Find where the given text appears and provide that cell's center as [x, y] coordinate. 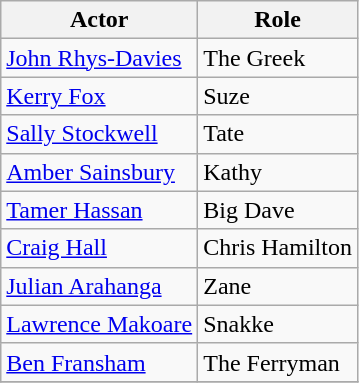
Zane [278, 286]
Craig Hall [100, 248]
Ben Fransham [100, 362]
Amber Sainsbury [100, 172]
Tamer Hassan [100, 210]
Julian Arahanga [100, 286]
Kerry Fox [100, 96]
Suze [278, 96]
Actor [100, 20]
Snakke [278, 324]
Big Dave [278, 210]
Tate [278, 134]
The Greek [278, 58]
Lawrence Makoare [100, 324]
Kathy [278, 172]
Role [278, 20]
Chris Hamilton [278, 248]
The Ferryman [278, 362]
John Rhys-Davies [100, 58]
Sally Stockwell [100, 134]
